Determine the [x, y] coordinate at the center of the cell enclosing the given text.  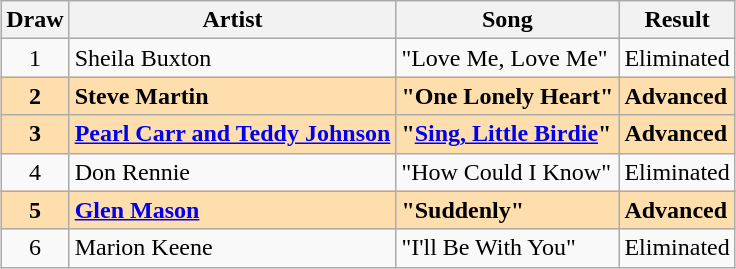
Sheila Buxton [232, 58]
Marion Keene [232, 248]
Draw [35, 20]
Pearl Carr and Teddy Johnson [232, 134]
Artist [232, 20]
Steve Martin [232, 96]
"I'll Be With You" [508, 248]
5 [35, 210]
"How Could I Know" [508, 172]
Result [677, 20]
3 [35, 134]
Song [508, 20]
"Suddenly" [508, 210]
"Sing, Little Birdie" [508, 134]
"Love Me, Love Me" [508, 58]
Glen Mason [232, 210]
"One Lonely Heart" [508, 96]
1 [35, 58]
Don Rennie [232, 172]
4 [35, 172]
6 [35, 248]
2 [35, 96]
